For the text-containing cell, return its midpoint in [x, y] coordinate format. 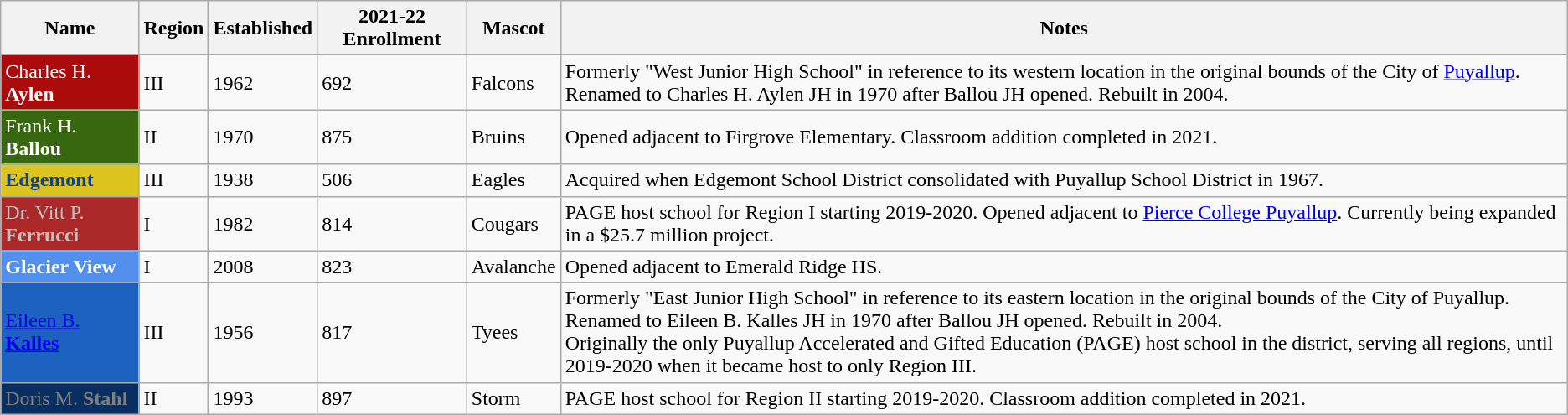
897 [392, 398]
Tyees [513, 332]
506 [392, 180]
Frank H. Ballou [70, 137]
692 [392, 82]
875 [392, 137]
Doris M. Stahl [70, 398]
Falcons [513, 82]
Edgemont [70, 180]
Dr. Vitt P. Ferrucci [70, 223]
1982 [263, 223]
Established [263, 29]
1993 [263, 398]
2021-22 Enrollment [392, 29]
Bruins [513, 137]
Eileen B. Kalles [70, 332]
1938 [263, 180]
Name [70, 29]
PAGE host school for Region II starting 2019-2020. Classroom addition completed in 2021. [1064, 398]
1956 [263, 332]
Opened adjacent to Firgrove Elementary. Classroom addition completed in 2021. [1064, 137]
1970 [263, 137]
Region [174, 29]
823 [392, 267]
Eagles [513, 180]
817 [392, 332]
Storm [513, 398]
Charles H. Aylen [70, 82]
Notes [1064, 29]
Opened adjacent to Emerald Ridge HS. [1064, 267]
1962 [263, 82]
Mascot [513, 29]
Glacier View [70, 267]
2008 [263, 267]
814 [392, 223]
PAGE host school for Region I starting 2019-2020. Opened adjacent to Pierce College Puyallup. Currently being expanded in a $25.7 million project. [1064, 223]
Cougars [513, 223]
Avalanche [513, 267]
Acquired when Edgemont School District consolidated with Puyallup School District in 1967. [1064, 180]
